Find where the given text appears and provide that cell's center as [x, y] coordinate. 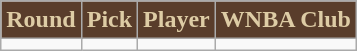
Round [41, 20]
Player [177, 20]
Pick [109, 20]
WNBA Club [286, 20]
